Locate the cell with the specified text and output its (x, y) center coordinate. 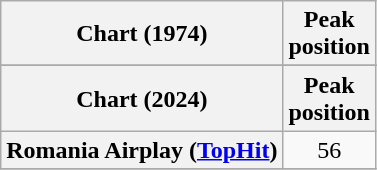
Chart (1974) (142, 34)
Romania Airplay (TopHit) (142, 150)
56 (329, 150)
Chart (2024) (142, 98)
